Return (X, Y) of the center of cell containing provided text 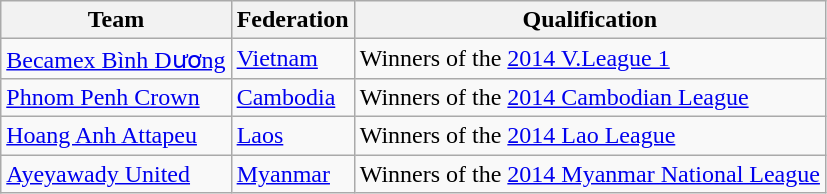
Vietnam (292, 59)
Becamex Bình Dương (116, 59)
Winners of the 2014 V.League 1 (590, 59)
Phnom Penh Crown (116, 97)
Winners of the 2014 Cambodian League (590, 97)
Ayeyawady United (116, 173)
Federation (292, 20)
Team (116, 20)
Hoang Anh Attapeu (116, 135)
Cambodia (292, 97)
Qualification (590, 20)
Winners of the 2014 Myanmar National League (590, 173)
Winners of the 2014 Lao League (590, 135)
Laos (292, 135)
Myanmar (292, 173)
